From the cell containing the given text, extract its center point as (X, Y) coordinate. 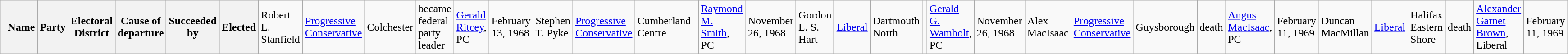
Guysborough (1165, 27)
Party (53, 27)
Gordon L. S. Hart (815, 27)
Robert L. Stanfield (281, 27)
Gerald Ritcey, PC (471, 27)
February 13, 1968 (511, 27)
Alex MacIsaac (1048, 27)
Cumberland Centre (664, 27)
Elected (239, 27)
Cause of departure (141, 27)
Electoral District (91, 27)
Angus MacIsaac, PC (1250, 27)
Colchester (390, 27)
Name (22, 27)
Dartmouth North (896, 27)
Alexander Garnet Brown, Liberal (1499, 27)
became federal party leader (435, 27)
Succeeded by (193, 27)
Raymond M. Smith, PC (722, 27)
Duncan MacMillan (1345, 27)
Gerald G. Wambolt, PC (950, 27)
Halifax Eastern Shore (1427, 27)
Stephen T. Pyke (553, 27)
